For the text-containing cell, return its midpoint in (X, Y) coordinate format. 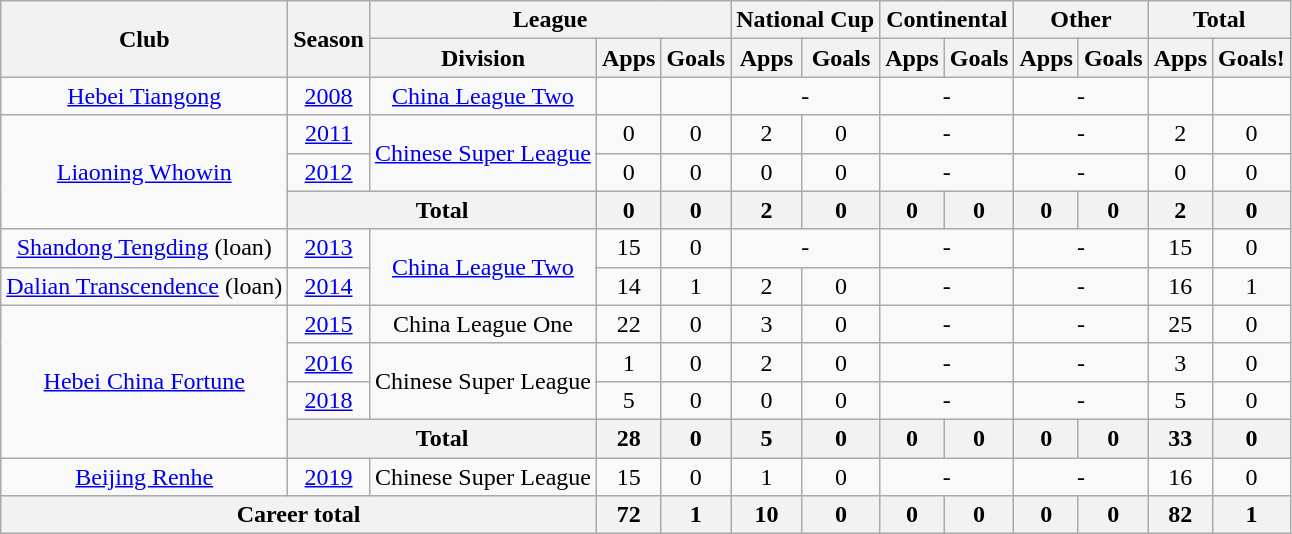
Career total (299, 515)
2012 (329, 172)
2013 (329, 248)
2014 (329, 286)
Dalian Transcendence (loan) (144, 286)
Other (1081, 20)
Liaoning Whowin (144, 172)
Continental (947, 20)
2018 (329, 400)
National Cup (806, 20)
14 (628, 286)
2015 (329, 324)
Hebei China Fortune (144, 381)
72 (628, 515)
2008 (329, 96)
2011 (329, 134)
25 (1180, 324)
Beijing Renhe (144, 477)
28 (628, 438)
China League One (482, 324)
Division (482, 58)
Goals! (1252, 58)
22 (628, 324)
League (550, 20)
Hebei Tiangong (144, 96)
82 (1180, 515)
Club (144, 39)
Shandong Tengding (loan) (144, 248)
2016 (329, 362)
33 (1180, 438)
Season (329, 39)
10 (767, 515)
2019 (329, 477)
